Provide the [x, y] coordinate of the cell's center where the given text is located.  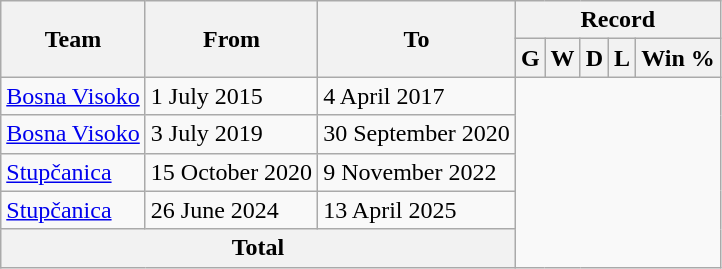
30 September 2020 [417, 134]
G [530, 58]
1 July 2015 [231, 96]
13 April 2025 [417, 210]
To [417, 39]
Team [74, 39]
D [594, 58]
9 November 2022 [417, 172]
Win % [678, 58]
4 April 2017 [417, 96]
W [562, 58]
26 June 2024 [231, 210]
From [231, 39]
3 July 2019 [231, 134]
L [622, 58]
15 October 2020 [231, 172]
Record [618, 20]
Total [258, 248]
